Scan for the cell matching the given text and deliver its [x, y] coordinate at center. 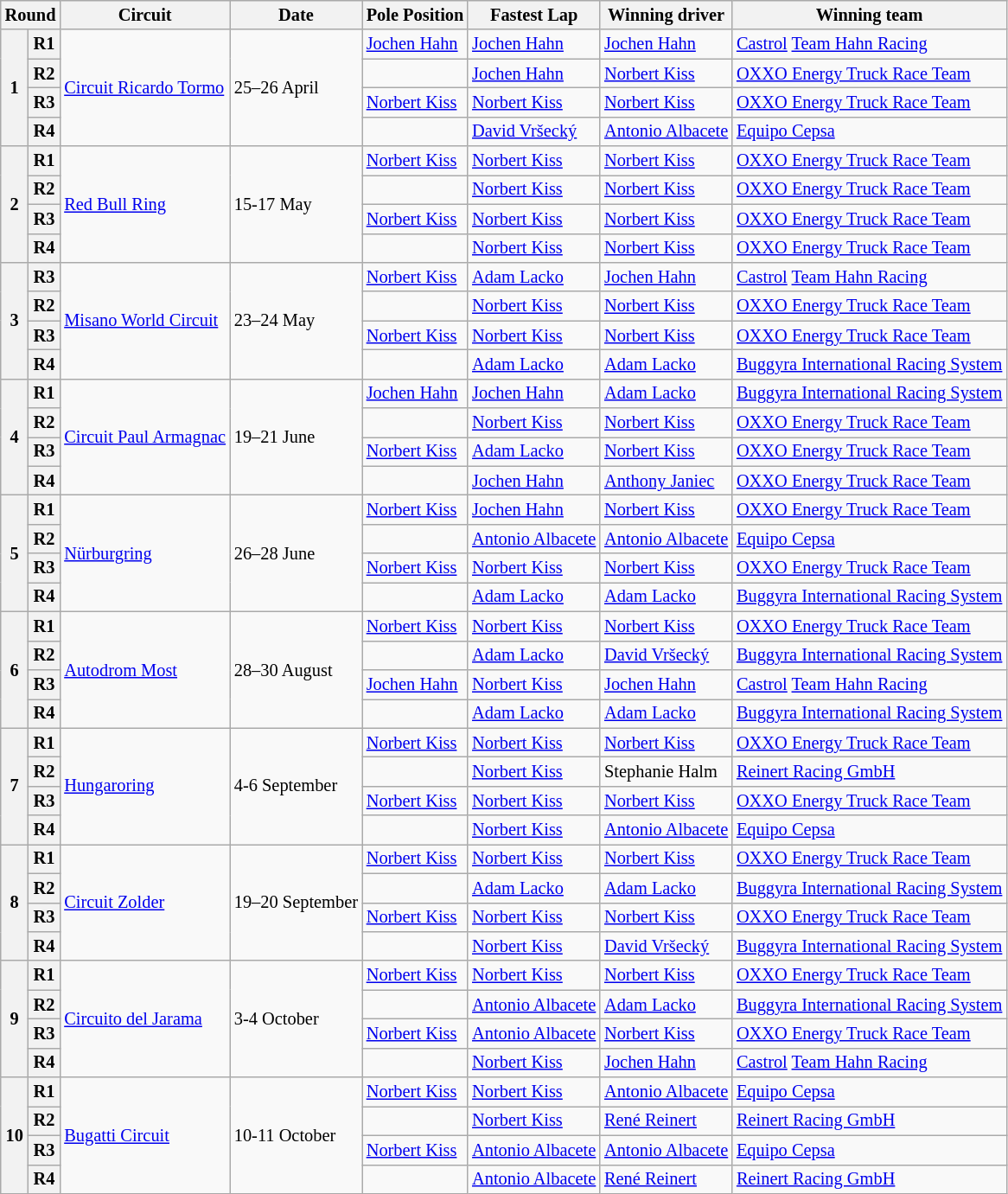
Fastest Lap [534, 15]
Circuit Ricardo Tormo [145, 88]
Nürburgring [145, 553]
9 [15, 1018]
8 [15, 903]
Round [31, 15]
6 [15, 669]
19–21 June [296, 437]
Circuit [145, 15]
Date [296, 15]
25–26 April [296, 88]
5 [15, 553]
15-17 May [296, 204]
4 [15, 437]
1 [15, 88]
Red Bull Ring [145, 204]
10 [15, 1136]
2 [15, 204]
4-6 September [296, 787]
7 [15, 787]
23–24 May [296, 320]
Winning driver [666, 15]
Winning team [870, 15]
28–30 August [296, 669]
Anthony Janiec [666, 481]
19–20 September [296, 903]
Bugatti Circuit [145, 1136]
Circuito del Jarama [145, 1018]
26–28 June [296, 553]
Pole Position [415, 15]
Circuit Zolder [145, 903]
Autodrom Most [145, 669]
Misano World Circuit [145, 320]
Stephanie Halm [666, 771]
10-11 October [296, 1136]
3-4 October [296, 1018]
Hungaroring [145, 787]
Circuit Paul Armagnac [145, 437]
3 [15, 320]
